Return the (x, y) coordinate for the center point of the cell that contains the specified text.  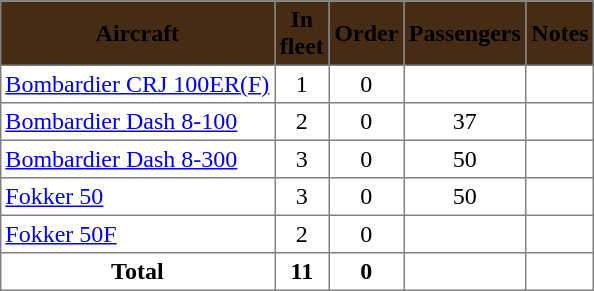
Bombardier Dash 8-100 (137, 122)
1 (302, 84)
11 (302, 272)
Notes (560, 33)
In fleet (302, 33)
Fokker 50F (137, 234)
Bombardier CRJ 100ER(F) (137, 84)
Fokker 50 (137, 197)
Bombardier Dash 8-300 (137, 159)
37 (465, 122)
Total (137, 272)
Passengers (465, 33)
Aircraft (137, 33)
Order (366, 33)
